Find where the given text appears and provide that cell's center as (X, Y) coordinate. 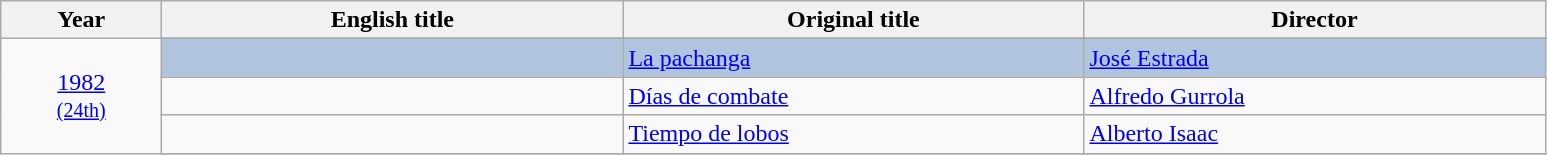
1982(24th) (82, 96)
La pachanga (854, 58)
Tiempo de lobos (854, 134)
Director (1314, 20)
Días de combate (854, 96)
Alberto Isaac (1314, 134)
José Estrada (1314, 58)
Alfredo Gurrola (1314, 96)
Original title (854, 20)
Year (82, 20)
English title (392, 20)
